Locate the cell with the specified text and output its (X, Y) center coordinate. 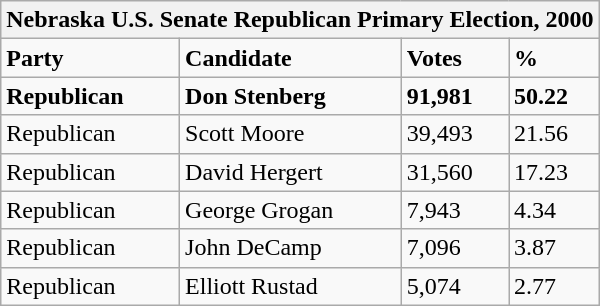
% (554, 58)
17.23 (554, 172)
31,560 (454, 172)
Don Stenberg (291, 96)
John DeCamp (291, 248)
7,943 (454, 210)
50.22 (554, 96)
Nebraska U.S. Senate Republican Primary Election, 2000 (300, 20)
Party (90, 58)
91,981 (454, 96)
3.87 (554, 248)
Votes (454, 58)
Scott Moore (291, 134)
David Hergert (291, 172)
Elliott Rustad (291, 286)
4.34 (554, 210)
5,074 (454, 286)
Candidate (291, 58)
39,493 (454, 134)
21.56 (554, 134)
7,096 (454, 248)
2.77 (554, 286)
George Grogan (291, 210)
